Scan for the cell matching the given text and deliver its (X, Y) coordinate at center. 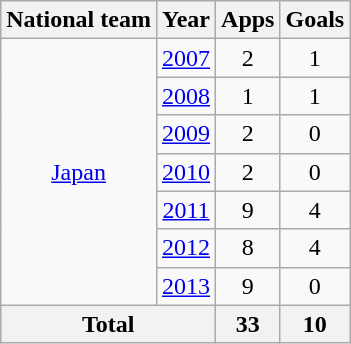
10 (315, 324)
Apps (248, 20)
8 (248, 248)
Total (108, 324)
2011 (186, 210)
2009 (186, 134)
2013 (186, 286)
National team (79, 20)
2007 (186, 58)
Goals (315, 20)
2010 (186, 172)
Japan (79, 172)
2008 (186, 96)
33 (248, 324)
Year (186, 20)
2012 (186, 248)
